Provide the (x, y) coordinate of the cell's center where the given text is located.  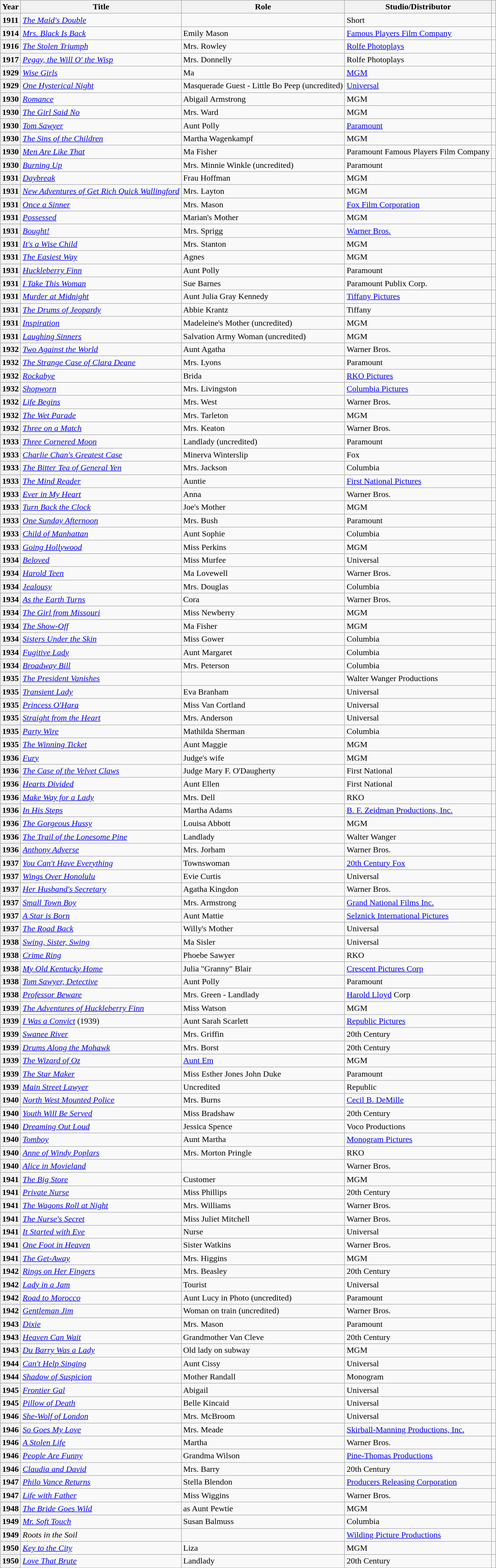
Year (10, 7)
The Girl from Missouri (101, 613)
Mrs. Burns (263, 1100)
Peggy, the Will O' the Wisp (101, 60)
Role (263, 7)
as Aunt Pewtie (263, 1508)
Old lady on subway (263, 1350)
The Show-Off (101, 626)
Anne of Windy Poplars (101, 1153)
Martha (263, 1443)
Mrs. Higgins (263, 1258)
First National Pictures (418, 481)
The Road Back (101, 929)
B. F. Zeidman Productions, Inc. (418, 810)
Alice in Movieland (101, 1166)
People Are Funny (101, 1456)
Broadway Bill (101, 665)
Rings on Her Fingers (101, 1271)
Monogram (418, 1377)
Pine-Thomas Productions (418, 1456)
Small Town Boy (101, 903)
Brida (263, 375)
Anthony Adverse (101, 850)
Susan Balmuss (263, 1522)
The Get-Away (101, 1258)
Mrs. Ward (263, 112)
As the Earth Turns (101, 600)
Monogram Pictures (418, 1140)
Tom Sawyer, Detective (101, 981)
Cecil B. DeMille (418, 1100)
Mrs. Tarleton (263, 415)
The Big Store (101, 1179)
The Bitter Tea of General Yen (101, 468)
Columbia Pictures (418, 389)
Sue Barnes (263, 283)
The Wizard of Oz (101, 1061)
Minerva Winterslip (263, 455)
Aunt Em (263, 1061)
Miss Phillips (263, 1192)
Ma (263, 73)
Aunt Lucy in Photo (uncredited) (263, 1298)
Huckleberry Finn (101, 270)
Transient Lady (101, 692)
Charlie Chan's Greatest Case (101, 455)
Mrs. Dell (263, 797)
Belle Kincaid (263, 1403)
Mrs. Jackson (263, 468)
1914 (10, 33)
1911 (10, 20)
Martha Wagenkampf (263, 138)
Mrs. Lyons (263, 362)
Abigail Armstrong (263, 99)
Auntie (263, 481)
Mrs. Minnie Winkle (uncredited) (263, 165)
Turn Back the Clock (101, 507)
Mrs. Griffin (263, 1034)
New Adventures of Get Rich Quick Wallingford (101, 191)
Walter Wanger Productions (418, 679)
Aunt Martha (263, 1140)
Life with Father (101, 1495)
Mrs. West (263, 402)
The Gorgeous Hussy (101, 824)
Paramount Famous Players Film Company (418, 152)
Tom Sawyer (101, 125)
Abigail (263, 1390)
Mrs. Morton Pringle (263, 1153)
Mrs. Barry (263, 1469)
Swanee River (101, 1034)
Miss Wiggins (263, 1495)
Mrs. Anderson (263, 718)
Going Hollywood (101, 547)
Dreaming Out Loud (101, 1126)
Ma Sisler (263, 942)
1948 (10, 1508)
Republic Pictures (418, 1021)
Mrs. Livingston (263, 389)
Fugitive Lady (101, 652)
Mrs. McBroom (263, 1416)
Mrs. Beasley (263, 1271)
The Case of the Velvet Claws (101, 771)
Swing, Sister, Swing (101, 942)
The Easiest Way (101, 257)
Aunt Ellen (263, 784)
Customer (263, 1179)
Aunt Sarah Scarlett (263, 1021)
Emily Mason (263, 33)
Jessica Spence (263, 1126)
Wise Girls (101, 73)
Aunt Maggie (263, 744)
A Star is Born (101, 916)
Miss Murfee (263, 560)
North West Mounted Police (101, 1100)
Men Are Like That (101, 152)
Judge's wife (263, 758)
In His Steps (101, 810)
Masquerade Guest - Little Bo Peep (uncredited) (263, 86)
Mathilda Sherman (263, 731)
Fox Film Corporation (418, 205)
Frau Hoffman (263, 178)
Philo Vance Returns (101, 1482)
1916 (10, 46)
Eva Branham (263, 692)
The President Vanishes (101, 679)
Burning Up (101, 165)
Stella Blendon (263, 1482)
Dixie (101, 1324)
Frontier Gal (101, 1390)
Martha Adams (263, 810)
Drums Along the Mohawk (101, 1048)
The Nurse's Secret (101, 1218)
Aunt Margaret (263, 652)
Mrs. Black Is Back (101, 33)
Romance (101, 99)
Lady in a Jam (101, 1285)
Selznick International Pictures (418, 916)
Shadow of Suspicion (101, 1377)
Mrs. Green - Landlady (263, 995)
Main Street Lawyer (101, 1087)
Mrs. Armstrong (263, 903)
Mrs. Borst (263, 1048)
One Sunday Afternoon (101, 520)
Miss Newberry (263, 613)
Salvation Army Woman (uncredited) (263, 336)
The Strange Case of Clara Deane (101, 362)
Tourist (263, 1285)
Julia "Granny" Blair (263, 968)
RKO Pictures (418, 375)
Claudia and David (101, 1469)
Miss Watson (263, 1008)
Uncredited (263, 1087)
Heaven Can Wait (101, 1337)
Aunt Sophie (263, 534)
Miss Van Cortland (263, 705)
Tiffany (418, 310)
Mother Randall (263, 1377)
One Foot in Heaven (101, 1245)
Mrs. Layton (263, 191)
Mrs. Donnelly (263, 60)
Phoebe Sawyer (263, 955)
Rockabye (101, 375)
Straight from the Heart (101, 718)
The Sins of the Children (101, 138)
Sisters Under the Skin (101, 639)
Youth Will Be Served (101, 1113)
Townswoman (263, 863)
Louisa Abbott (263, 824)
Life Begins (101, 402)
Road to Morocco (101, 1298)
Sister Watkins (263, 1245)
Agatha Kingdon (263, 889)
Harold Teen (101, 573)
Producers Releasing Corporation (418, 1482)
The Bride Goes Wild (101, 1508)
Mrs. Rowley (263, 46)
Murder at Midnight (101, 297)
Grandma Wilson (263, 1456)
Mrs. Peterson (263, 665)
Shopworn (101, 389)
Miss Juliet Mitchell (263, 1218)
Mrs. Meade (263, 1430)
The Winning Ticket (101, 744)
The Wagons Roll at Night (101, 1205)
Famous Players Film Company (418, 33)
The Adventures of Huckleberry Finn (101, 1008)
The Stolen Triumph (101, 46)
Hearts Divided (101, 784)
Mrs. Douglas (263, 587)
Mrs. Stanton (263, 244)
Party Wire (101, 731)
Miss Gower (263, 639)
Make Way for a Lady (101, 797)
Princess O'Hara (101, 705)
Daybreak (101, 178)
Walter Wanger (418, 837)
The Mind Reader (101, 481)
Three Cornered Moon (101, 442)
Fox (418, 455)
Landlady (uncredited) (263, 442)
Pillow of Death (101, 1403)
Her Husband's Secretary (101, 889)
Willy's Mother (263, 929)
The Star Maker (101, 1074)
Fury (101, 758)
Tiffany Pictures (418, 297)
Woman on train (uncredited) (263, 1311)
You Can't Have Everything (101, 863)
Title (101, 7)
Short (418, 20)
Abbie Krantz (263, 310)
Aunt Mattie (263, 916)
Laughing Sinners (101, 336)
Possessed (101, 218)
It's a Wise Child (101, 244)
Studio/Distributor (418, 7)
Madeleine's Mother (uncredited) (263, 323)
Key to the City (101, 1548)
Gentleman Jim (101, 1311)
I Take This Woman (101, 283)
Miss Bradshaw (263, 1113)
Mrs. Bush (263, 520)
I Was a Convict (1939) (101, 1021)
1917 (10, 60)
Judge Mary F. O'Daugherty (263, 771)
Private Nurse (101, 1192)
Marian's Mother (263, 218)
Du Barry Was a Lady (101, 1350)
The Drums of Jeopardy (101, 310)
Anna (263, 494)
Paramount Publix Corp. (418, 283)
Crime Ring (101, 955)
Mr. Soft Touch (101, 1522)
Crescent Pictures Corp (418, 968)
Voco Productions (418, 1126)
Skirball-Manning Productions, Inc. (418, 1430)
Miss Perkins (263, 547)
Mrs. Sprigg (263, 231)
The Maid's Double (101, 20)
Wings Over Honolulu (101, 876)
The Trail of the Lonesome Pine (101, 837)
Jealousy (101, 587)
One Hysterical Night (101, 86)
Mrs. Jorham (263, 850)
A Stolen Life (101, 1443)
Liza (263, 1548)
Cora (263, 600)
My Old Kentucky Home (101, 968)
Wilding Picture Productions (418, 1535)
Inspiration (101, 323)
Two Against the World (101, 349)
So Goes My Love (101, 1430)
Agnes (263, 257)
Grand National Films Inc. (418, 903)
Grandmother Van Cleve (263, 1337)
Roots in the Soil (101, 1535)
The Girl Said No (101, 112)
Once a Sinner (101, 205)
Bought! (101, 231)
Aunt Agatha (263, 349)
Aunt Julia Gray Kennedy (263, 297)
It Started with Eve (101, 1232)
Miss Esther Jones John Duke (263, 1074)
Nurse (263, 1232)
Beloved (101, 560)
Tomboy (101, 1140)
Love That Brute (101, 1561)
Harold Lloyd Corp (418, 995)
Ma Lovewell (263, 573)
Ever in My Heart (101, 494)
Mrs. Keaton (263, 428)
20th Century Fox (418, 863)
Aunt Cissy (263, 1363)
She-Wolf of London (101, 1416)
Child of Manhattan (101, 534)
Mrs. Williams (263, 1205)
Professor Beware (101, 995)
Republic (418, 1087)
The Wet Parade (101, 415)
Can't Help Singing (101, 1363)
Evie Curtis (263, 876)
Three on a Match (101, 428)
Joe's Mother (263, 507)
